Find where the given text appears and provide that cell's center as (x, y) coordinate. 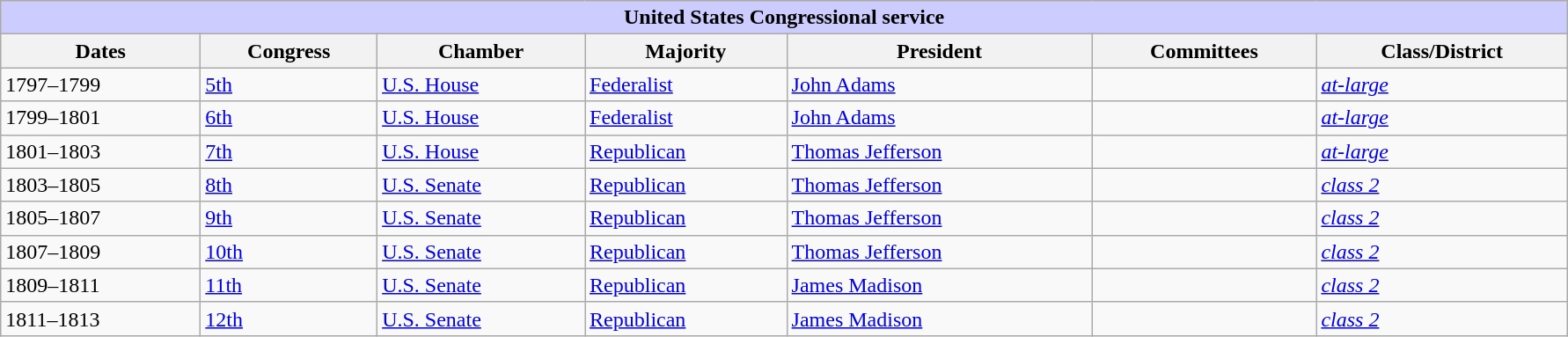
Chamber (481, 51)
7th (289, 151)
President (940, 51)
1801–1803 (100, 151)
Majority (686, 51)
11th (289, 285)
1811–1813 (100, 319)
10th (289, 252)
1809–1811 (100, 285)
5th (289, 84)
United States Congressional service (785, 18)
1799–1801 (100, 118)
Committees (1204, 51)
1803–1805 (100, 185)
Dates (100, 51)
9th (289, 218)
8th (289, 185)
6th (289, 118)
Class/District (1442, 51)
1807–1809 (100, 252)
12th (289, 319)
Congress (289, 51)
1805–1807 (100, 218)
1797–1799 (100, 84)
